Find where the given text appears and provide that cell's center as [x, y] coordinate. 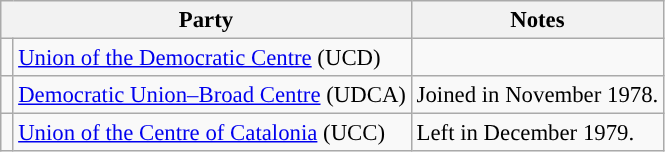
Democratic Union–Broad Centre (UDCA) [212, 95]
Notes [537, 20]
Joined in November 1978. [537, 95]
Union of the Democratic Centre (UCD) [212, 58]
Left in December 1979. [537, 133]
Party [206, 20]
Union of the Centre of Catalonia (UCC) [212, 133]
